Output the (x, y) coordinate of the center of the cell containing the given text.  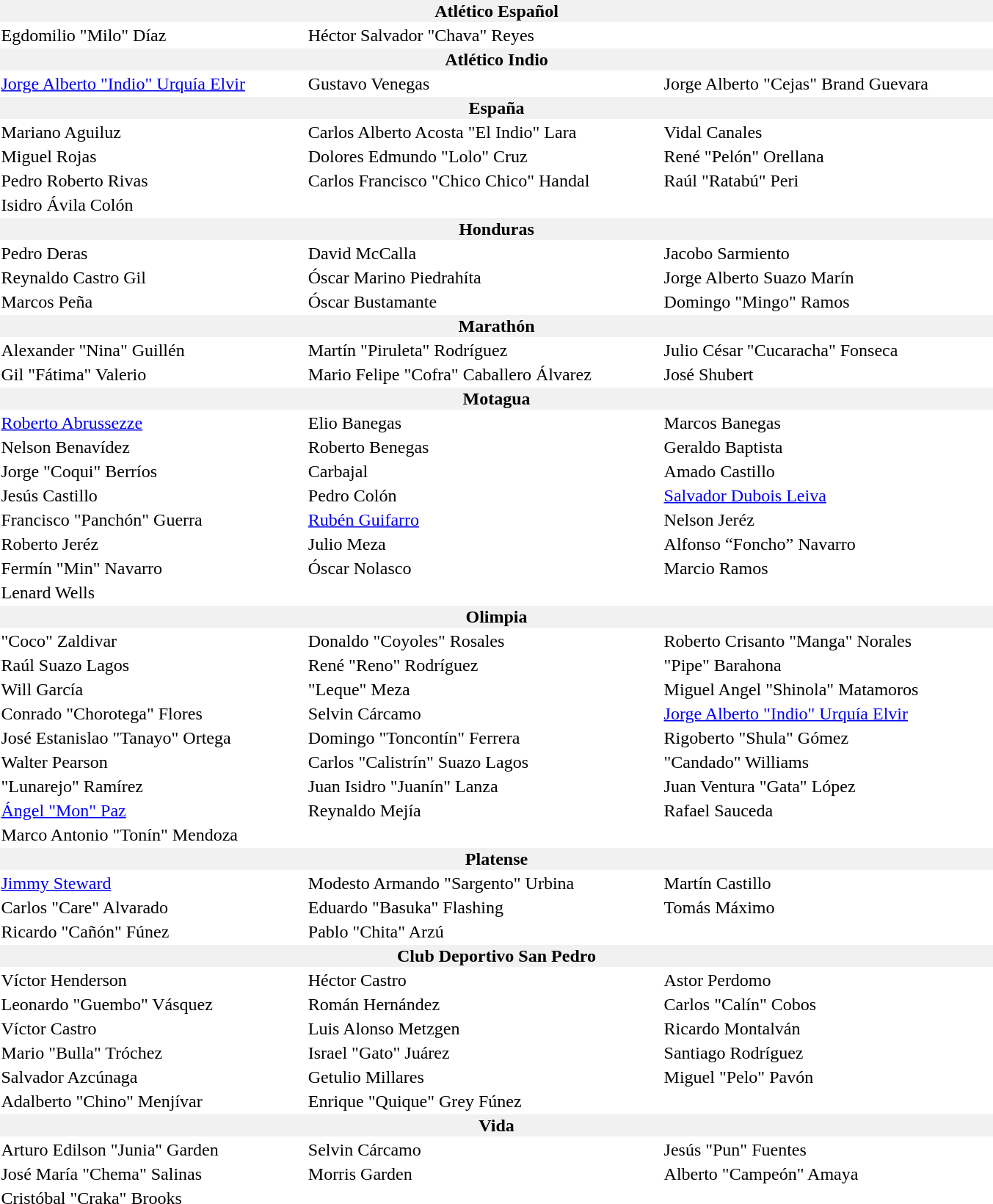
Tomás Máximo (828, 907)
Alberto "Campeón" Amaya (828, 1174)
Nelson Benavídez (153, 447)
José Shubert (828, 374)
Héctor Castro (484, 980)
Roberto Benegas (484, 447)
Fermín "Min" Navarro (153, 568)
Martín Castillo (828, 883)
Marcio Ramos (828, 568)
Atlético Español (496, 11)
Héctor Salvador "Chava" Reyes (484, 35)
Mariano Aguiluz (153, 132)
Carlos "Care" Alvarado (153, 907)
Reynaldo Castro Gil (153, 278)
Honduras (496, 229)
Juan Ventura "Gata" López (828, 786)
Ricardo Montalván (828, 1029)
Jesús Castillo (153, 496)
Enrique "Quique" Grey Fúnez (484, 1101)
Will García (153, 689)
Carlos "Calistrín" Suazo Lagos (484, 762)
Reynaldo Mejía (484, 810)
René "Pelón" Orellana (828, 156)
David McCalla (484, 253)
Dolores Edmundo "Lolo" Cruz (484, 156)
Óscar Marino Piedrahíta (484, 278)
Juan Isidro "Juanín" Lanza (484, 786)
Isidro Ávila Colón (153, 205)
Óscar Nolasco (484, 568)
Walter Pearson (153, 762)
Víctor Henderson (153, 980)
Carbajal (484, 471)
"Pipe" Barahona (828, 665)
Motagua (496, 399)
Israel "Gato" Juárez (484, 1053)
Marcos Banegas (828, 423)
"Coco" Zaldivar (153, 641)
Rafael Sauceda (828, 810)
Salvador Dubois Leiva (828, 496)
Víctor Castro (153, 1029)
Jorge Alberto Suazo Marín (828, 278)
Mario "Bulla" Tróchez (153, 1053)
Domingo "Mingo" Ramos (828, 302)
Román Hernández (484, 1004)
Domingo "Toncontín" Ferrera (484, 738)
Adalberto "Chino" Menjívar (153, 1101)
Jimmy Steward (153, 883)
Miguel "Pelo" Pavón (828, 1077)
Rubén Guifarro (484, 520)
Vidal Canales (828, 132)
Amado Castillo (828, 471)
Marco Antonio "Tonín" Mendoza (153, 835)
Jorge Alberto "Cejas" Brand Guevara (828, 84)
Pedro Roberto Rivas (153, 181)
Nelson Jeréz (828, 520)
Francisco "Panchón" Guerra (153, 520)
Miguel Angel "Shinola" Matamoros (828, 689)
"Leque" Meza (484, 689)
Gil "Fátima" Valerio (153, 374)
"Lunarejo" Ramírez (153, 786)
Conrado "Chorotega" Flores (153, 714)
Julio Meza (484, 544)
Leonardo "Guembo" Vásquez (153, 1004)
Ricardo "Cañón" Fúnez (153, 932)
Olimpia (496, 617)
Geraldo Baptista (828, 447)
Pablo "Chita" Arzú (484, 932)
Eduardo "Basuka" Flashing (484, 907)
Modesto Armando "Sargento" Urbina (484, 883)
Pedro Deras (153, 253)
René "Reno" Rodríguez (484, 665)
Luis Alonso Metzgen (484, 1029)
Martín "Piruleta" Rodríguez (484, 350)
Jacobo Sarmiento (828, 253)
Platense (496, 859)
Alexander "Nina" Guillén (153, 350)
Mario Felipe "Cofra" Caballero Álvarez (484, 374)
"Candado" Williams (828, 762)
Salvador Azcúnaga (153, 1077)
Gustavo Venegas (484, 84)
Astor Perdomo (828, 980)
Pedro Colón (484, 496)
Miguel Rojas (153, 156)
España (496, 108)
Julio César "Cucaracha" Fonseca (828, 350)
Raúl "Ratabú" Peri (828, 181)
Arturo Edilson "Junia" Garden (153, 1150)
Elio Banegas (484, 423)
Club Deportivo San Pedro (496, 956)
Lenard Wells (153, 592)
Roberto Crisanto "Manga" Norales (828, 641)
Carlos Alberto Acosta "El Indio" Lara (484, 132)
Jorge "Coqui" Berríos (153, 471)
Donaldo "Coyoles" Rosales (484, 641)
Roberto Jeréz (153, 544)
Ángel "Mon" Paz (153, 810)
Jesús "Pun" Fuentes (828, 1150)
Marcos Peña (153, 302)
Santiago Rodríguez (828, 1053)
Alfonso “Foncho” Navarro (828, 544)
Marathón (496, 326)
Roberto Abrussezze (153, 423)
Carlos "Calín" Cobos (828, 1004)
Getulio Millares (484, 1077)
Raúl Suazo Lagos (153, 665)
Morris Garden (484, 1174)
Egdomilio "Milo" Díaz (153, 35)
José María "Chema" Salinas (153, 1174)
Rigoberto "Shula" Gómez (828, 738)
Atlético Indio (496, 59)
Carlos Francisco "Chico Chico" Handal (484, 181)
Vida (496, 1125)
Óscar Bustamante (484, 302)
José Estanislao "Tanayo" Ortega (153, 738)
